Provide the [x, y] coordinate of the cell's center where the given text is located.  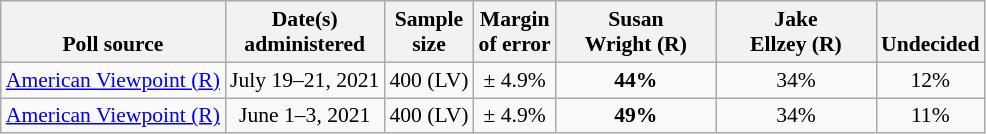
July 19–21, 2021 [304, 80]
12% [930, 80]
44% [636, 80]
11% [930, 116]
Marginof error [515, 32]
Poll source [113, 32]
Undecided [930, 32]
JakeEllzey (R) [796, 32]
49% [636, 116]
June 1–3, 2021 [304, 116]
Date(s)administered [304, 32]
Samplesize [428, 32]
SusanWright (R) [636, 32]
